Return [x, y] of the center of cell containing provided text 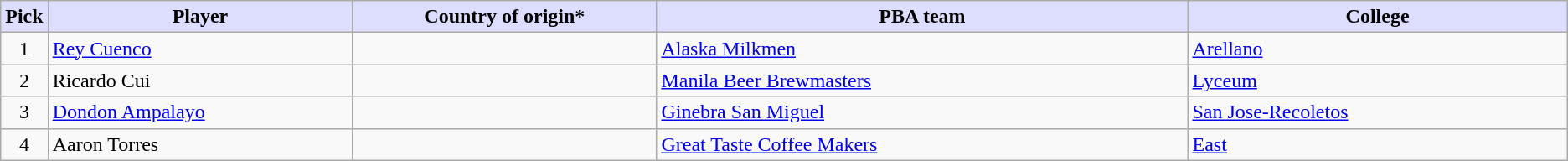
3 [24, 112]
Manila Beer Brewmasters [922, 80]
College [1377, 17]
Dondon Ampalayo [200, 112]
PBA team [922, 17]
Lyceum [1377, 80]
Country of origin* [504, 17]
Pick [24, 17]
2 [24, 80]
East [1377, 144]
San Jose-Recoletos [1377, 112]
Great Taste Coffee Makers [922, 144]
Ginebra San Miguel [922, 112]
Ricardo Cui [200, 80]
4 [24, 144]
Arellano [1377, 49]
Rey Cuenco [200, 49]
1 [24, 49]
Alaska Milkmen [922, 49]
Player [200, 17]
Aaron Torres [200, 144]
